Return (X, Y) of the center of cell containing provided text 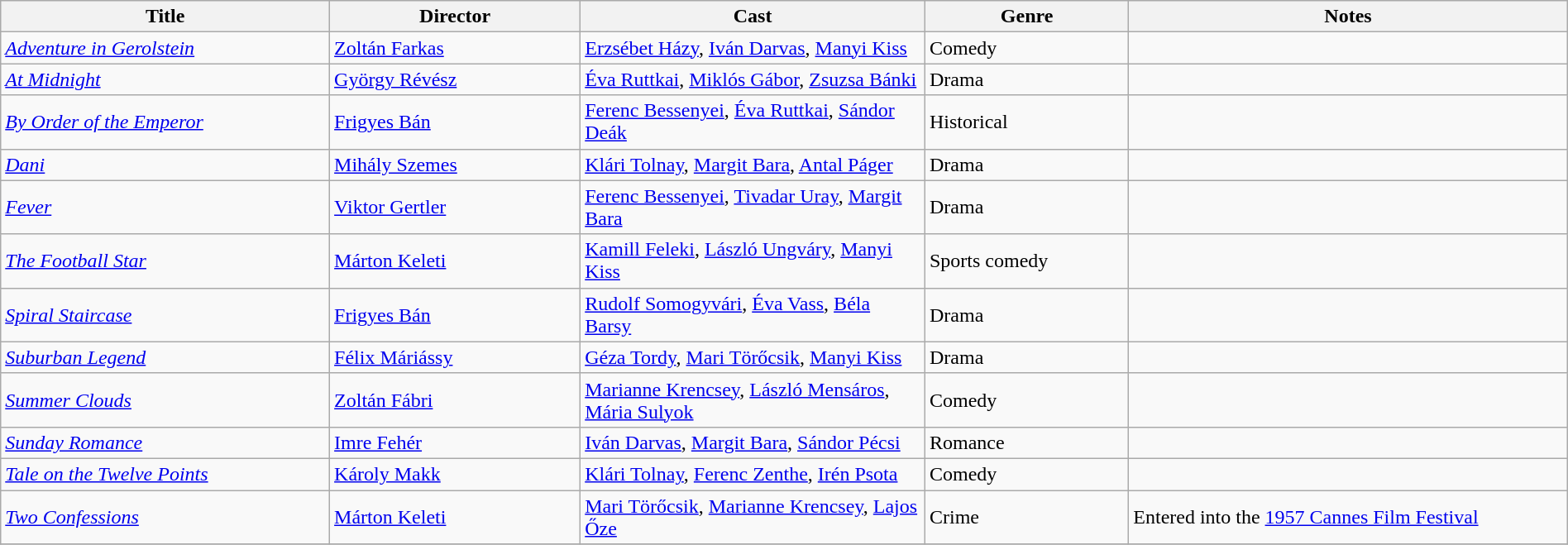
Éva Ruttkai, Miklós Gábor, Zsuzsa Bánki (753, 79)
György Révész (455, 79)
Zoltán Farkas (455, 48)
Imre Fehér (455, 442)
Adventure in Gerolstein (165, 48)
Crime (1026, 516)
Entered into the 1957 Cannes Film Festival (1348, 516)
By Order of the Emperor (165, 122)
Iván Darvas, Margit Bara, Sándor Pécsi (753, 442)
Historical (1026, 122)
Ferenc Bessenyei, Éva Ruttkai, Sándor Deák (753, 122)
Mihály Szemes (455, 165)
At Midnight (165, 79)
Félix Máriássy (455, 357)
Sports comedy (1026, 261)
Zoltán Fábri (455, 400)
Suburban Legend (165, 357)
Mari Törőcsik, Marianne Krencsey, Lajos Őze (753, 516)
Marianne Krencsey, László Mensáros, Mária Sulyok (753, 400)
Tale on the Twelve Points (165, 474)
Károly Makk (455, 474)
Notes (1348, 17)
Dani (165, 165)
Sunday Romance (165, 442)
Summer Clouds (165, 400)
Ferenc Bessenyei, Tivadar Uray, Margit Bara (753, 207)
Director (455, 17)
The Football Star (165, 261)
Rudolf Somogyvári, Éva Vass, Béla Barsy (753, 314)
Title (165, 17)
Géza Tordy, Mari Törőcsik, Manyi Kiss (753, 357)
Spiral Staircase (165, 314)
Romance (1026, 442)
Genre (1026, 17)
Erzsébet Házy, Iván Darvas, Manyi Kiss (753, 48)
Klári Tolnay, Margit Bara, Antal Páger (753, 165)
Klári Tolnay, Ferenc Zenthe, Irén Psota (753, 474)
Two Confessions (165, 516)
Fever (165, 207)
Cast (753, 17)
Viktor Gertler (455, 207)
Kamill Feleki, László Ungváry, Manyi Kiss (753, 261)
